Capture the cell that displays the provided text and extract its [x, y] central coordinate. 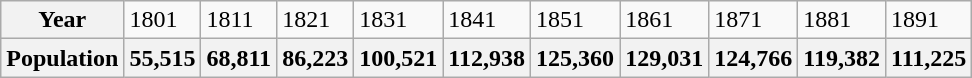
1861 [664, 20]
119,382 [842, 58]
Population [62, 58]
1831 [398, 20]
55,515 [162, 58]
1871 [754, 20]
100,521 [398, 58]
1841 [487, 20]
1801 [162, 20]
112,938 [487, 58]
1851 [576, 20]
1821 [316, 20]
111,225 [928, 58]
1811 [239, 20]
68,811 [239, 58]
Year [62, 20]
86,223 [316, 58]
125,360 [576, 58]
1881 [842, 20]
124,766 [754, 58]
1891 [928, 20]
129,031 [664, 58]
